Return [X, Y] of the center of cell containing provided text 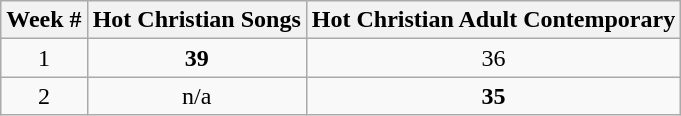
2 [44, 96]
n/a [196, 96]
36 [493, 58]
35 [493, 96]
Hot Christian Songs [196, 20]
Week # [44, 20]
Hot Christian Adult Contemporary [493, 20]
39 [196, 58]
1 [44, 58]
